Capture the cell that displays the provided text and extract its (X, Y) central coordinate. 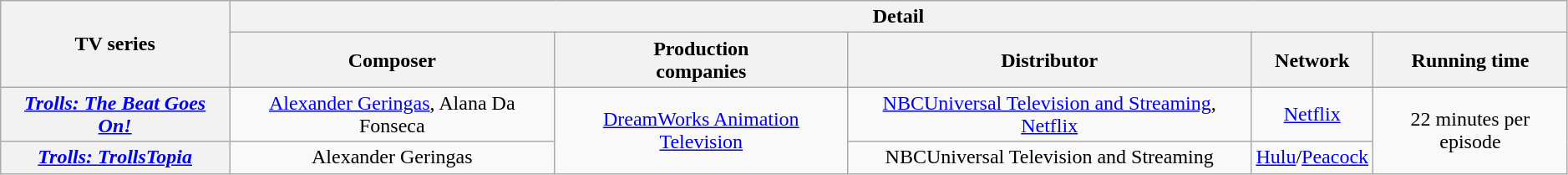
DreamWorks Animation Television (701, 131)
Running time (1470, 60)
Alexander Geringas (393, 157)
Alexander Geringas, Alana Da Fonseca (393, 114)
22 minutes per episode (1470, 131)
Netflix (1312, 114)
Productioncompanies (701, 60)
TV series (115, 44)
Distributor (1049, 60)
Composer (393, 60)
NBCUniversal Television and Streaming (1049, 157)
Detail (899, 17)
Trolls: The Beat Goes On! (115, 114)
Network (1312, 60)
Hulu/Peacock (1312, 157)
NBCUniversal Television and Streaming, Netflix (1049, 114)
Trolls: TrollsTopia (115, 157)
